Capture the cell that displays the provided text and extract its [x, y] central coordinate. 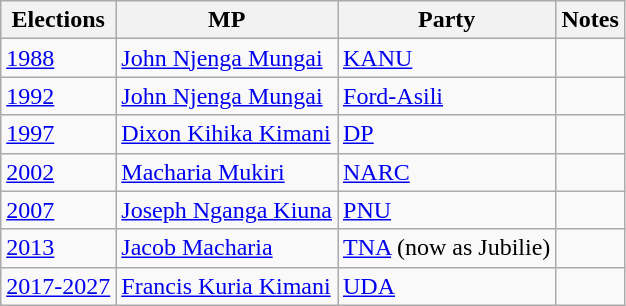
Joseph Nganga Kiuna [227, 210]
TNA (now as Jubilie) [447, 248]
Ford-Asili [447, 96]
2007 [58, 210]
Dixon Kihika Kimani [227, 134]
PNU [447, 210]
DP [447, 134]
Macharia Mukiri [227, 172]
NARC [447, 172]
Elections [58, 20]
1992 [58, 96]
2013 [58, 248]
MP [227, 20]
Party [447, 20]
Notes [590, 20]
1997 [58, 134]
UDA [447, 286]
1988 [58, 58]
Jacob Macharia [227, 248]
2002 [58, 172]
Francis Kuria Kimani [227, 286]
KANU [447, 58]
2017-2027 [58, 286]
